Pinpoint the cell where the given text exists, returning its (x, y) midpoint coordinate. 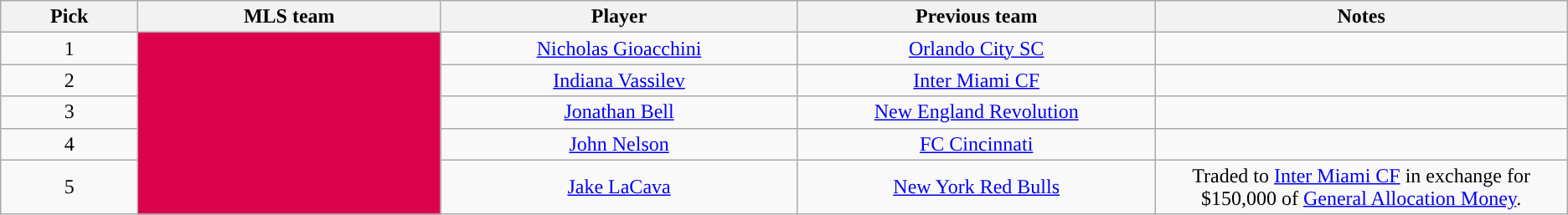
Player (620, 17)
Nicholas Gioacchini (620, 49)
John Nelson (620, 144)
Inter Miami CF (977, 80)
New York Red Bulls (977, 187)
2 (70, 80)
Pick (70, 17)
FC Cincinnati (977, 144)
5 (70, 187)
Jonathan Bell (620, 112)
Traded to Inter Miami CF in exchange for $150,000 of General Allocation Money. (1361, 187)
MLS team (290, 17)
4 (70, 144)
Jake LaCava (620, 187)
New England Revolution (977, 112)
Notes (1361, 17)
3 (70, 112)
Orlando City SC (977, 49)
Previous team (977, 17)
1 (70, 49)
Indiana Vassilev (620, 80)
